Return the [x, y] coordinate for the center point of the cell that contains the specified text.  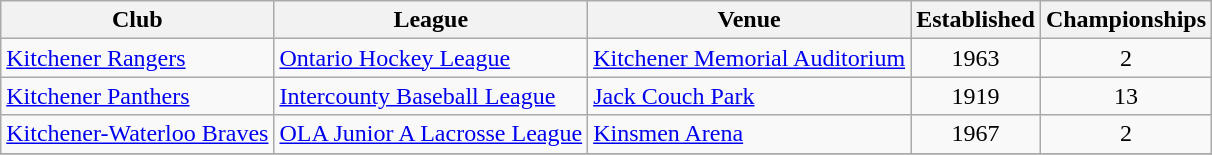
Established [976, 20]
1967 [976, 134]
Championships [1126, 20]
Kitchener-Waterloo Braves [138, 134]
Kitchener Panthers [138, 96]
13 [1126, 96]
1919 [976, 96]
Venue [750, 20]
1963 [976, 58]
Ontario Hockey League [431, 58]
Kinsmen Arena [750, 134]
Intercounty Baseball League [431, 96]
League [431, 20]
Jack Couch Park [750, 96]
OLA Junior A Lacrosse League [431, 134]
Kitchener Memorial Auditorium [750, 58]
Kitchener Rangers [138, 58]
Club [138, 20]
